Locate the cell with the specified text and output its (X, Y) center coordinate. 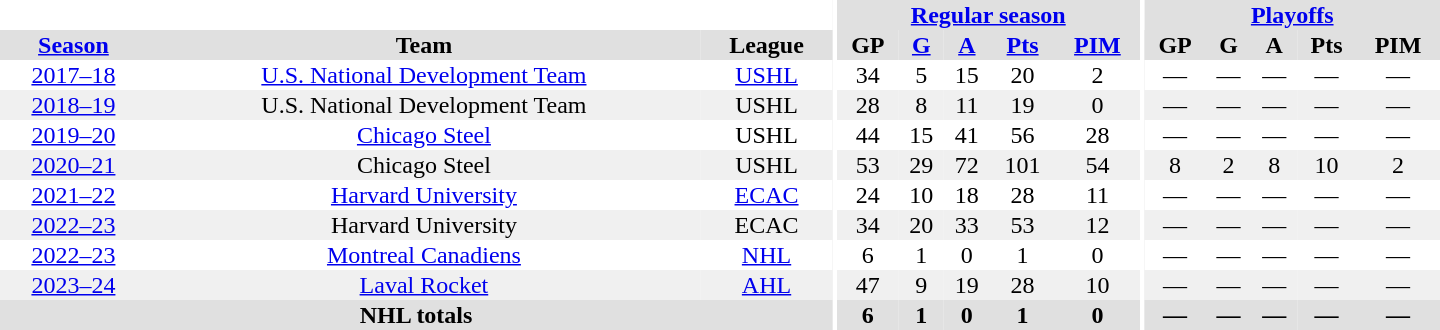
Team (424, 45)
101 (1023, 165)
Season (74, 45)
League (766, 45)
9 (921, 285)
NHL totals (416, 315)
29 (921, 165)
2021–22 (74, 195)
2019–20 (74, 135)
47 (868, 285)
72 (967, 165)
54 (1098, 165)
Playoffs (1292, 15)
5 (921, 75)
12 (1098, 225)
2020–21 (74, 165)
AHL (766, 285)
2018–19 (74, 105)
56 (1023, 135)
44 (868, 135)
2017–18 (74, 75)
Regular season (988, 15)
24 (868, 195)
2023–24 (74, 285)
Laval Rocket (424, 285)
18 (967, 195)
41 (967, 135)
33 (967, 225)
NHL (766, 255)
Montreal Canadiens (424, 255)
